Extract the [X, Y] coordinate from the center of the cell holding the provided text.  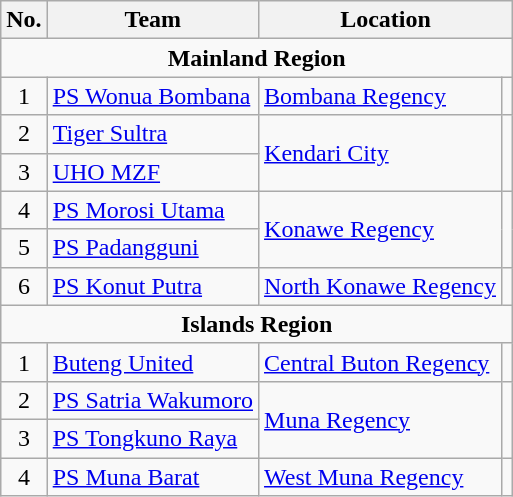
North Konawe Regency [380, 286]
PS Morosi Utama [152, 210]
5 [24, 248]
6 [24, 286]
Buteng United [152, 362]
West Muna Regency [380, 477]
Location [386, 20]
Konawe Regency [380, 229]
PS Padangguni [152, 248]
Islands Region [257, 324]
No. [24, 20]
PS Satria Wakumoro [152, 400]
Mainland Region [257, 58]
PS Tongkuno Raya [152, 438]
PS Konut Putra [152, 286]
Team [152, 20]
Kendari City [380, 153]
Muna Regency [380, 419]
Central Buton Regency [380, 362]
UHO MZF [152, 172]
PS Muna Barat [152, 477]
Bombana Regency [380, 96]
PS Wonua Bombana [152, 96]
Tiger Sultra [152, 134]
